Capture the cell that displays the provided text and extract its [x, y] central coordinate. 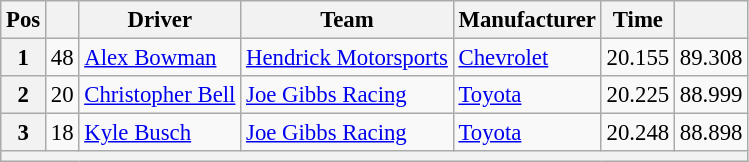
48 [62, 58]
20.225 [638, 95]
Kyle Busch [160, 133]
Team [347, 20]
18 [62, 133]
88.999 [712, 95]
3 [24, 133]
88.898 [712, 133]
Hendrick Motorsports [347, 58]
Time [638, 20]
20 [62, 95]
Driver [160, 20]
1 [24, 58]
Pos [24, 20]
Manufacturer [527, 20]
Chevrolet [527, 58]
Christopher Bell [160, 95]
89.308 [712, 58]
20.155 [638, 58]
Alex Bowman [160, 58]
20.248 [638, 133]
2 [24, 95]
